Return the [x, y] coordinate for the center point of the cell that contains the specified text.  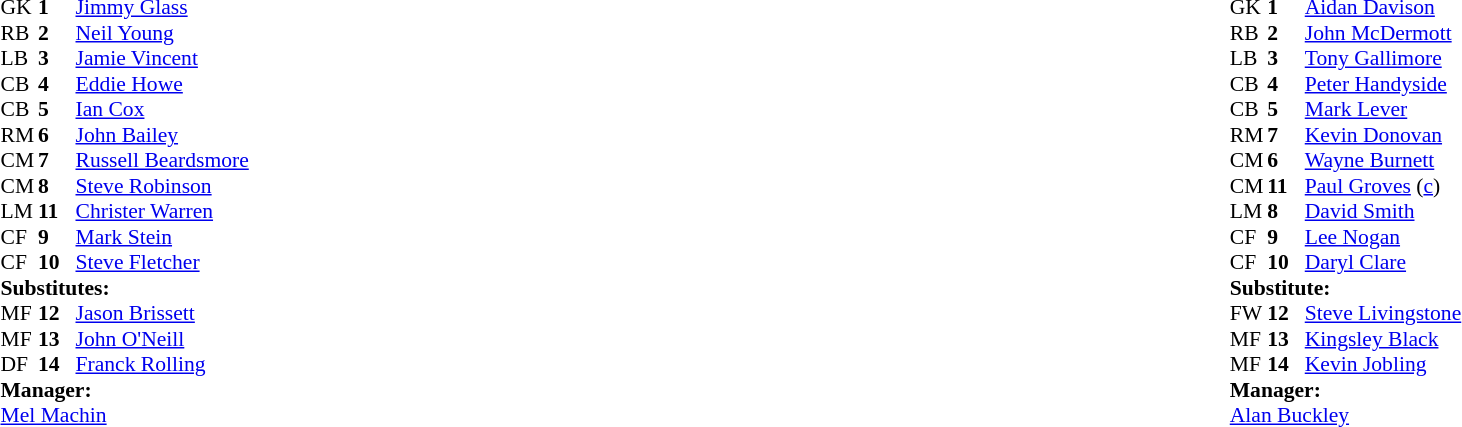
DF [19, 365]
Substitutes: [188, 288]
Jamie Vincent [226, 59]
Russell Beardsmore [226, 161]
John Bailey [226, 135]
Steve Fletcher [226, 263]
Jason Brissett [226, 313]
Franck Rolling [226, 365]
Eddie Howe [226, 84]
Steve Robinson [226, 186]
Ian Cox [226, 109]
Christer Warren [226, 211]
FW [1249, 313]
John O'Neill [226, 339]
Mark Stein [226, 237]
Neil Young [226, 33]
Manager: [188, 390]
